Output the (x, y) coordinate of the center of the cell containing the given text.  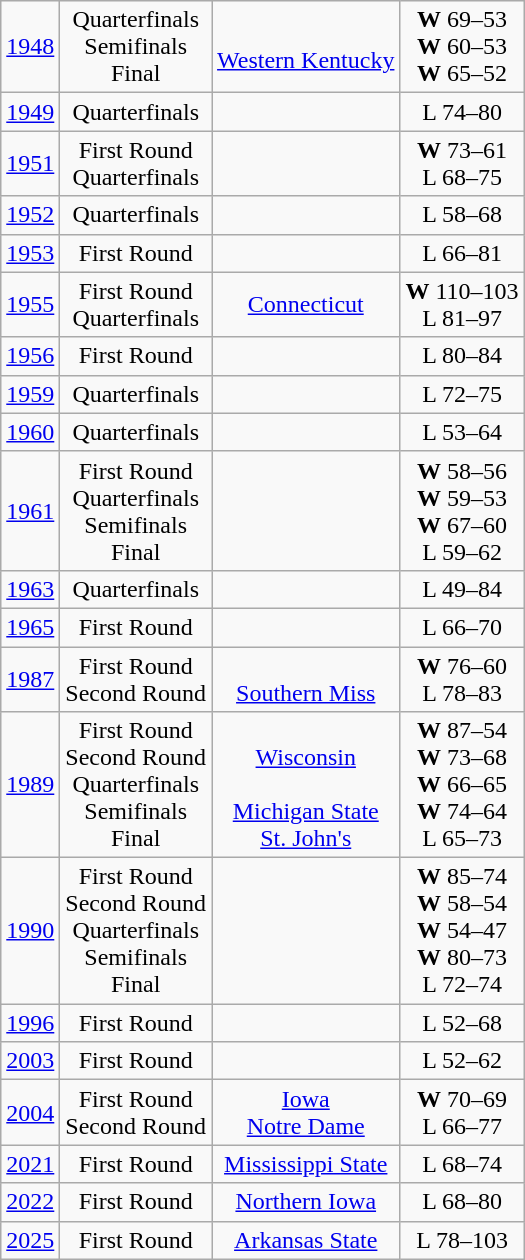
1959 (30, 394)
L 80–84 (462, 356)
Mississippi State (306, 1164)
W 76–60L 78–83 (462, 678)
Western Kentucky (306, 47)
1951 (30, 164)
1952 (30, 215)
W 87–54W 73–68W 66–65W 74–64L 65–73 (462, 785)
1948 (30, 47)
L 66–70 (462, 627)
L 52–68 (462, 1023)
2022 (30, 1202)
W 69–53W 60–53W 65–52 (462, 47)
IowaNotre Dame (306, 1112)
1961 (30, 510)
2003 (30, 1061)
2021 (30, 1164)
2025 (30, 1240)
1955 (30, 304)
Connecticut (306, 304)
Southern Miss (306, 678)
WisconsinMichigan StateSt. John's (306, 785)
L 49–84 (462, 589)
W 85–74W 58–54W 54–47W 80–73L 72–74 (462, 931)
W 70–69L 66–77 (462, 1112)
1996 (30, 1023)
1963 (30, 589)
1949 (30, 112)
L 66–81 (462, 253)
Arkansas State (306, 1240)
1987 (30, 678)
L 74–80 (462, 112)
2004 (30, 1112)
1965 (30, 627)
1960 (30, 432)
1990 (30, 931)
QuarterfinalsSemifinalsFinal (136, 47)
Northern Iowa (306, 1202)
L 78–103 (462, 1240)
L 53–64 (462, 432)
W 110–103L 81–97 (462, 304)
1953 (30, 253)
L 68–80 (462, 1202)
L 72–75 (462, 394)
L 52–62 (462, 1061)
L 68–74 (462, 1164)
1989 (30, 785)
W 73–61L 68–75 (462, 164)
1956 (30, 356)
L 58–68 (462, 215)
First RoundQuarterfinalsSemifinalsFinal (136, 510)
W 58–56W 59–53W 67–60L 59–62 (462, 510)
